Return the (X, Y) coordinate for the center point of the cell that contains the specified text.  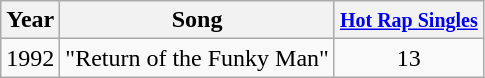
Hot Rap Singles (408, 20)
"Return of the Funky Man" (198, 58)
Year (30, 20)
Song (198, 20)
13 (408, 58)
1992 (30, 58)
